Provide the (x, y) coordinate of the cell's center where the given text is located.  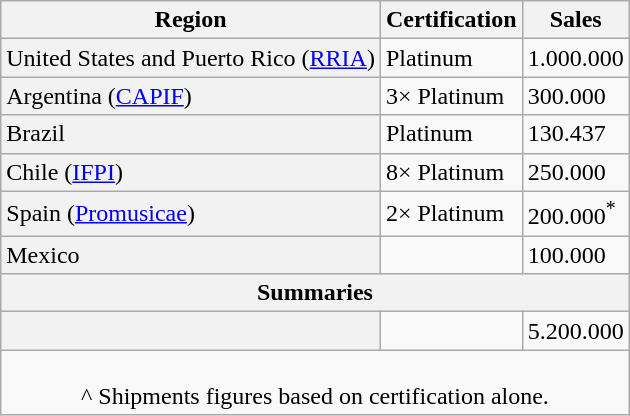
Certification (451, 20)
Chile (IFPI) (191, 172)
200.000* (576, 214)
8× Platinum (451, 172)
100.000 (576, 255)
250.000 (576, 172)
300.000 (576, 96)
Argentina (CAPIF) (191, 96)
Summaries (315, 293)
Region (191, 20)
Brazil (191, 134)
5.200.000 (576, 331)
3× Platinum (451, 96)
2× Platinum (451, 214)
Sales (576, 20)
130.437 (576, 134)
Mexico (191, 255)
1.000.000 (576, 58)
^ Shipments figures based on certification alone. (315, 382)
Spain (Promusicae) (191, 214)
United States and Puerto Rico (RRIA) (191, 58)
